Capture the cell that displays the provided text and extract its [x, y] central coordinate. 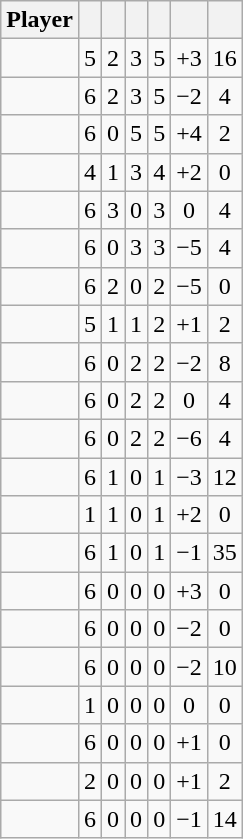
12 [224, 477]
−6 [190, 438]
10 [224, 667]
8 [224, 362]
Player [40, 20]
35 [224, 553]
+4 [190, 134]
16 [224, 58]
14 [224, 819]
−3 [190, 477]
